Pinpoint the cell where the given text exists, returning its [X, Y] midpoint coordinate. 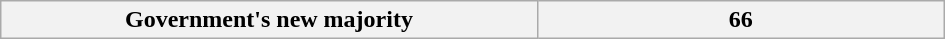
Government's new majority [269, 20]
66 [740, 20]
